Identify which cell holds the provided text, then report its [X, Y] central coordinate. 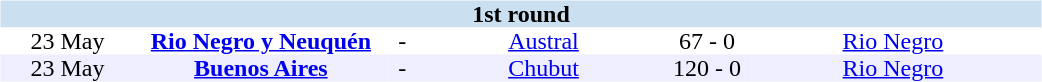
67 - 0 [708, 42]
Chubut [544, 68]
1st round [520, 14]
Rio Negro y Neuquén [260, 42]
Buenos Aires [260, 68]
Austral [544, 42]
120 - 0 [708, 68]
